Extract the [X, Y] coordinate from the center of the cell holding the provided text.  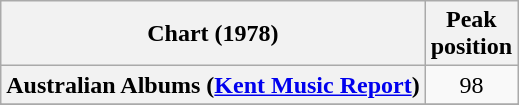
98 [471, 85]
Peakposition [471, 34]
Australian Albums (Kent Music Report) [213, 85]
Chart (1978) [213, 34]
